Scan for the cell matching the given text and deliver its [X, Y] coordinate at center. 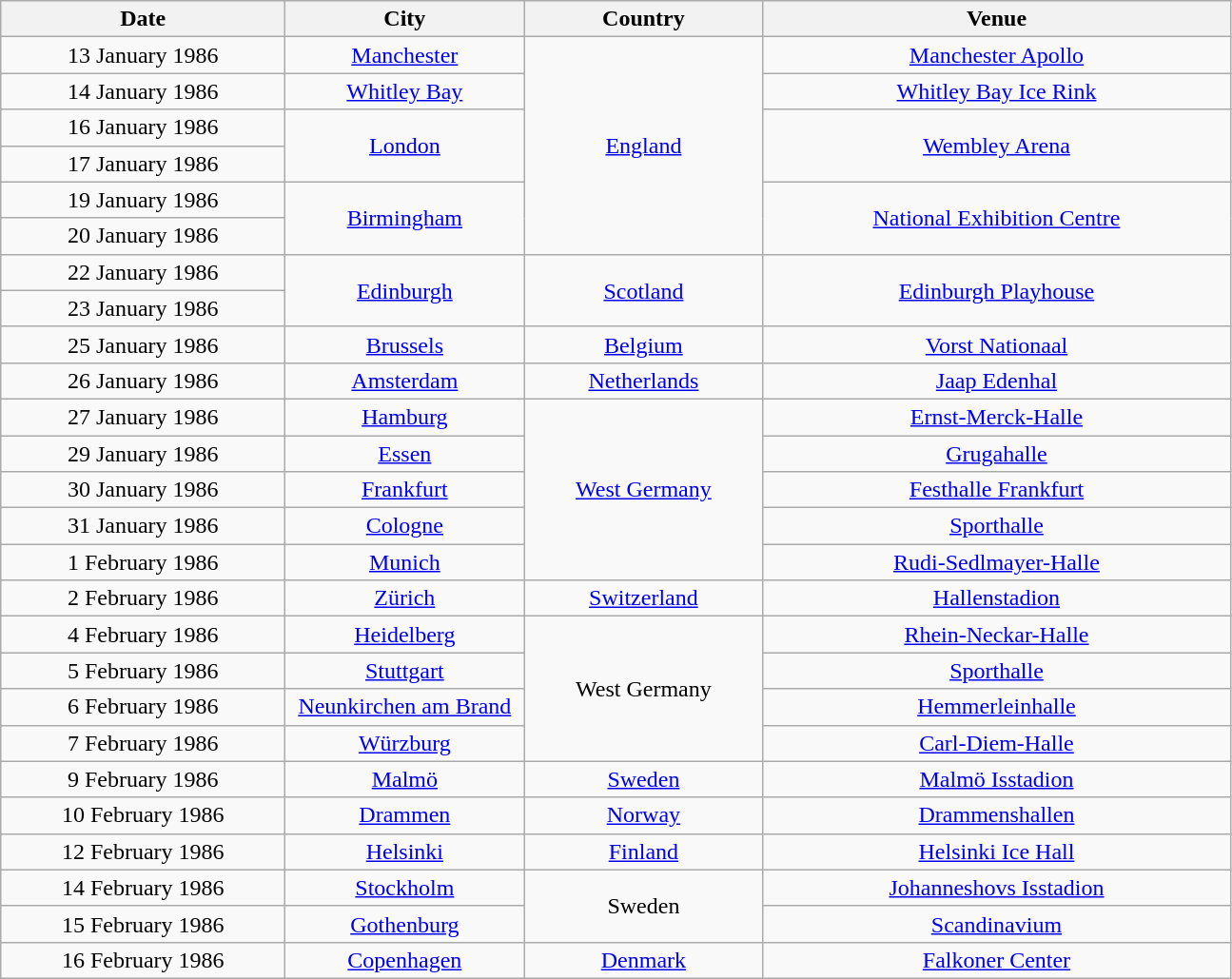
9 February 1986 [143, 779]
13 January 1986 [143, 55]
Venue [997, 19]
Helsinki [405, 852]
Rudi-Sedlmayer-Halle [997, 562]
Helsinki Ice Hall [997, 852]
1 February 1986 [143, 562]
Würzburg [405, 743]
20 January 1986 [143, 236]
27 January 1986 [143, 417]
Norway [643, 815]
Neunkirchen am Brand [405, 707]
22 January 1986 [143, 272]
Stockholm [405, 888]
London [405, 146]
25 January 1986 [143, 344]
Carl-Diem-Halle [997, 743]
Essen [405, 454]
Zürich [405, 598]
6 February 1986 [143, 707]
City [405, 19]
Stuttgart [405, 671]
Drammen [405, 815]
Hallenstadion [997, 598]
Manchester [405, 55]
Edinburgh Playhouse [997, 290]
Hamburg [405, 417]
Malmö Isstadion [997, 779]
23 January 1986 [143, 308]
Cologne [405, 526]
Edinburgh [405, 290]
Country [643, 19]
Finland [643, 852]
26 January 1986 [143, 381]
Switzerland [643, 598]
Hemmerleinhalle [997, 707]
Heidelberg [405, 635]
Netherlands [643, 381]
2 February 1986 [143, 598]
Ernst-Merck-Halle [997, 417]
Belgium [643, 344]
10 February 1986 [143, 815]
Scandinavium [997, 924]
19 January 1986 [143, 200]
14 February 1986 [143, 888]
15 February 1986 [143, 924]
Gothenburg [405, 924]
4 February 1986 [143, 635]
Malmö [405, 779]
Birmingham [405, 218]
National Exhibition Centre [997, 218]
Denmark [643, 960]
30 January 1986 [143, 490]
16 January 1986 [143, 127]
Munich [405, 562]
Whitley Bay [405, 91]
Johanneshovs Isstadion [997, 888]
14 January 1986 [143, 91]
17 January 1986 [143, 164]
Rhein-Neckar-Halle [997, 635]
Drammenshallen [997, 815]
Brussels [405, 344]
Festhalle Frankfurt [997, 490]
Whitley Bay Ice Rink [997, 91]
Jaap Edenhal [997, 381]
12 February 1986 [143, 852]
Scotland [643, 290]
16 February 1986 [143, 960]
Grugahalle [997, 454]
Amsterdam [405, 381]
29 January 1986 [143, 454]
England [643, 146]
Manchester Apollo [997, 55]
Copenhagen [405, 960]
31 January 1986 [143, 526]
Wembley Arena [997, 146]
7 February 1986 [143, 743]
Falkoner Center [997, 960]
5 February 1986 [143, 671]
Date [143, 19]
Frankfurt [405, 490]
Vorst Nationaal [997, 344]
